Locate the cell with the specified text and output its (x, y) center coordinate. 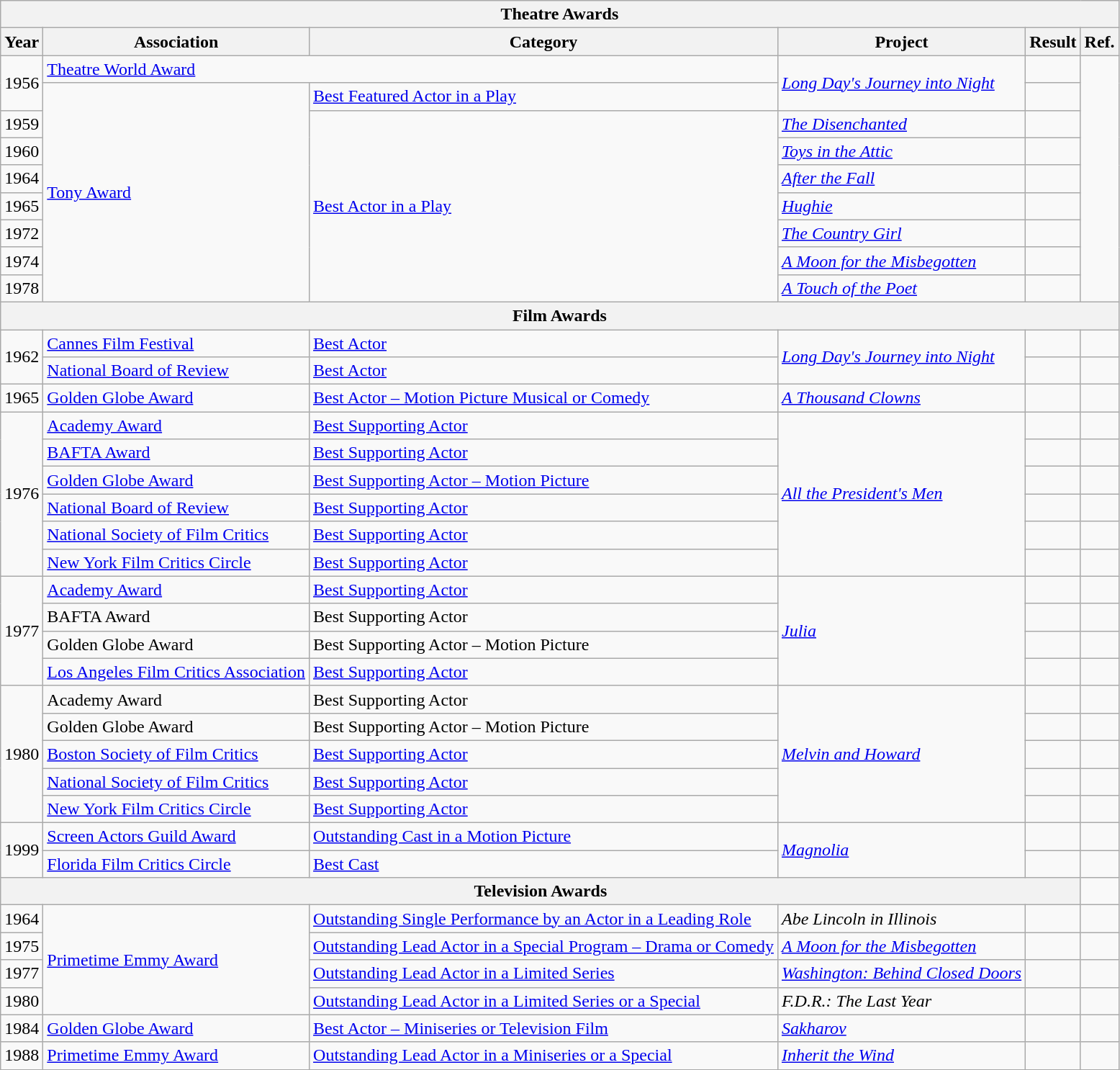
Outstanding Lead Actor in a Limited Series or a Special (544, 1001)
1974 (22, 261)
Florida Film Critics Circle (176, 864)
Outstanding Lead Actor in a Special Program – Drama or Comedy (544, 946)
Year (22, 42)
Cannes Film Festival (176, 343)
Project (901, 42)
Category (544, 42)
Theatre Awards (560, 14)
Screen Actors Guild Award (176, 837)
Melvin and Howard (901, 754)
Inherit the Wind (901, 1056)
Julia (901, 631)
Result (1053, 42)
Best Actor – Miniseries or Television Film (544, 1028)
1975 (22, 946)
Film Awards (560, 315)
1999 (22, 850)
1988 (22, 1056)
1960 (22, 151)
Magnolia (901, 850)
Washington: Behind Closed Doors (901, 974)
Television Awards (541, 891)
Outstanding Lead Actor in a Limited Series (544, 974)
1972 (22, 233)
1956 (22, 83)
1962 (22, 357)
Tony Award (176, 192)
The Country Girl (901, 233)
Outstanding Cast in a Motion Picture (544, 837)
A Touch of the Poet (901, 288)
The Disenchanted (901, 124)
Ref. (1100, 42)
Best Actor in a Play (544, 206)
1976 (22, 494)
1978 (22, 288)
1984 (22, 1028)
Outstanding Lead Actor in a Miniseries or a Special (544, 1056)
Hughie (901, 206)
Theatre World Award (410, 69)
Sakharov (901, 1028)
F.D.R.: The Last Year (901, 1001)
Best Featured Actor in a Play (544, 96)
Los Angeles Film Critics Association (176, 672)
Toys in the Attic (901, 151)
Outstanding Single Performance by an Actor in a Leading Role (544, 919)
Abe Lincoln in Illinois (901, 919)
1959 (22, 124)
Boston Society of Film Critics (176, 754)
Association (176, 42)
Best Actor – Motion Picture Musical or Comedy (544, 398)
All the President's Men (901, 494)
Best Cast (544, 864)
After the Fall (901, 179)
A Thousand Clowns (901, 398)
